For the text-containing cell, return its midpoint in (X, Y) coordinate format. 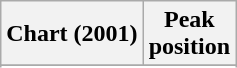
Peakposition (189, 34)
Chart (2001) (72, 34)
